From the cell containing the given text, extract its center point as [x, y] coordinate. 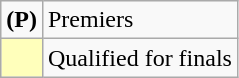
(P) [22, 20]
Premiers [140, 20]
Qualified for finals [140, 58]
